Output the [X, Y] coordinate of the center of the cell containing the given text.  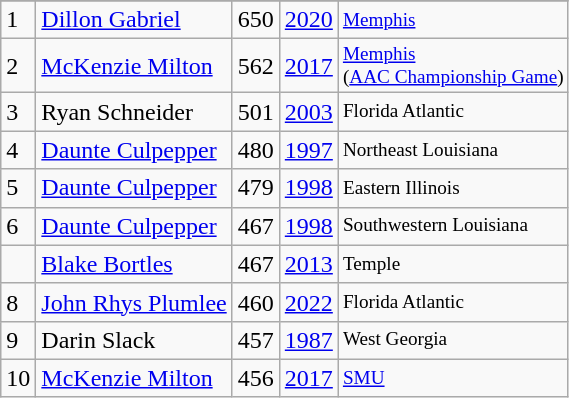
10 [18, 378]
650 [256, 20]
3 [18, 112]
8 [18, 302]
Eastern Illinois [453, 188]
460 [256, 302]
Memphis(AAC Championship Game) [453, 66]
479 [256, 188]
2 [18, 66]
Dillon Gabriel [134, 20]
2003 [308, 112]
John Rhys Plumlee [134, 302]
Temple [453, 264]
West Georgia [453, 340]
1987 [308, 340]
2022 [308, 302]
Northeast Louisiana [453, 150]
Memphis [453, 20]
2020 [308, 20]
562 [256, 66]
Southwestern Louisiana [453, 226]
480 [256, 150]
Blake Bortles [134, 264]
5 [18, 188]
2013 [308, 264]
456 [256, 378]
SMU [453, 378]
501 [256, 112]
Ryan Schneider [134, 112]
4 [18, 150]
9 [18, 340]
1997 [308, 150]
457 [256, 340]
6 [18, 226]
1 [18, 20]
Darin Slack [134, 340]
